Scan for the cell matching the given text and deliver its (x, y) coordinate at center. 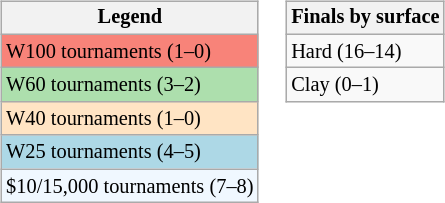
Finals by surface (365, 18)
W60 tournaments (3–2) (130, 85)
W40 tournaments (1–0) (130, 119)
$10/15,000 tournaments (7–8) (130, 186)
Clay (0–1) (365, 85)
W100 tournaments (1–0) (130, 51)
Legend (130, 18)
Hard (16–14) (365, 51)
W25 tournaments (4–5) (130, 152)
